Search for the cell housing the specified text and yield its (x, y) center coordinate. 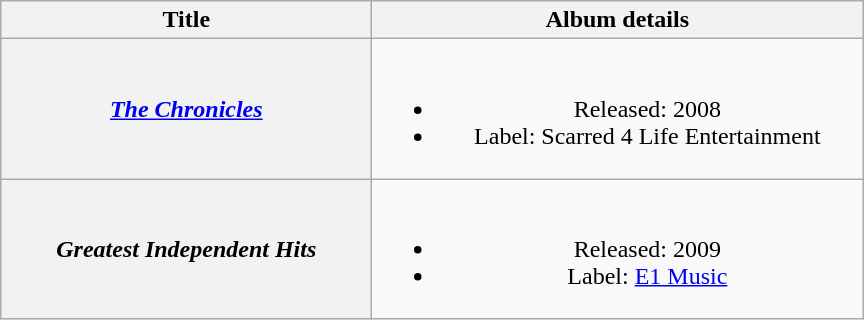
Released: 2009Label: E1 Music (618, 249)
Greatest Independent Hits (186, 249)
The Chronicles (186, 109)
Released: 2008Label: Scarred 4 Life Entertainment (618, 109)
Title (186, 20)
Album details (618, 20)
